Provide the (x, y) coordinate of the cell's center where the given text is located.  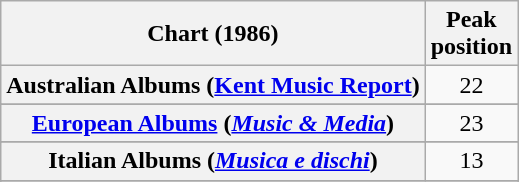
Australian Albums (Kent Music Report) (213, 85)
22 (471, 85)
European Albums (Music & Media) (213, 123)
Peakposition (471, 34)
13 (471, 161)
23 (471, 123)
Italian Albums (Musica e dischi) (213, 161)
Chart (1986) (213, 34)
